From the cell containing the given text, extract its center point as (X, Y) coordinate. 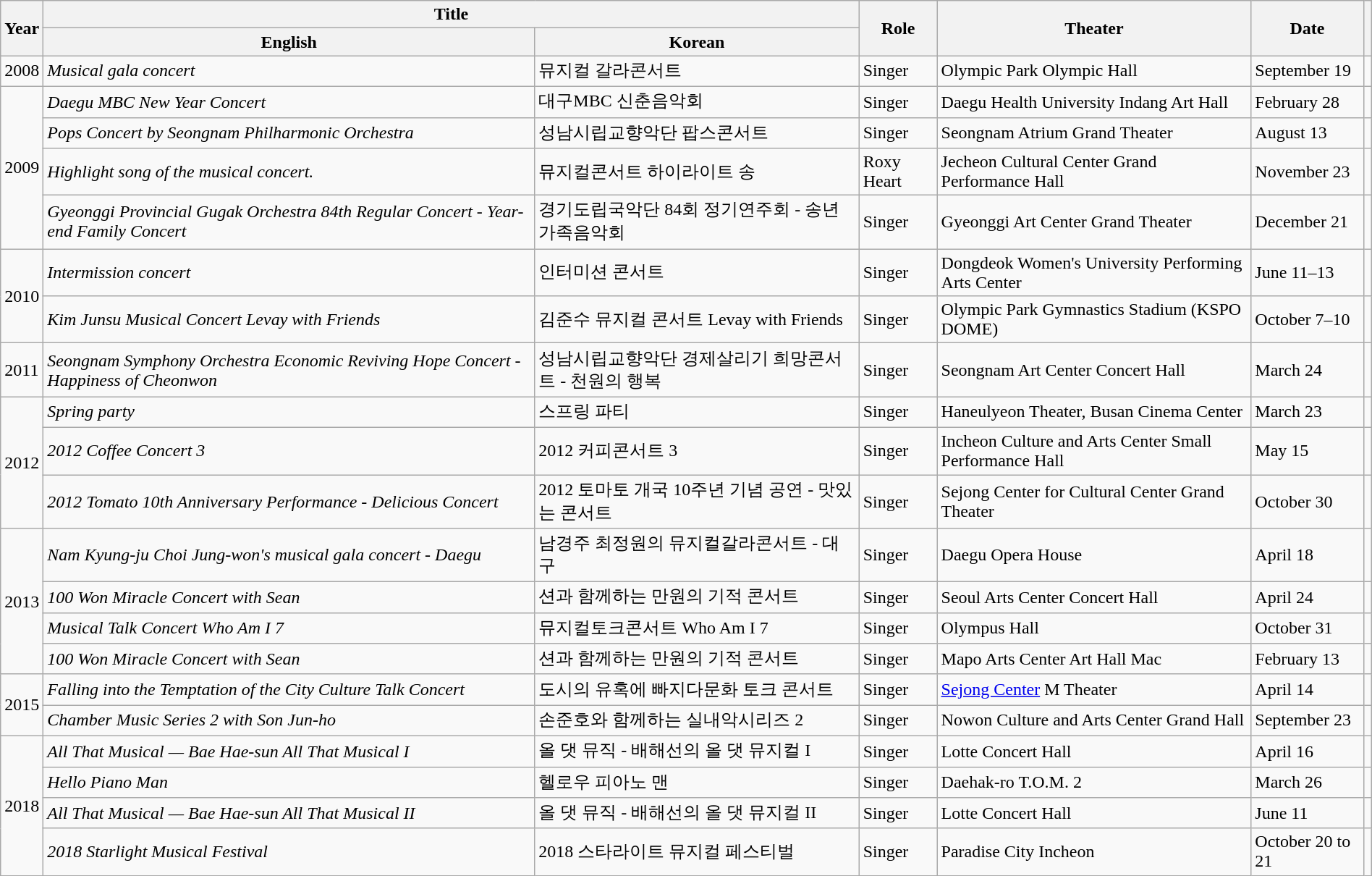
Gyeonggi Provincial Gugak Orchestra 84th Regular Concert - Year-end Family Concert (289, 222)
Mapo Arts Center Art Hall Mac (1094, 659)
도시의 유혹에 빠지다문화 토크 콘서트 (697, 689)
뮤지컬콘서트 하이라이트 송 (697, 172)
February 28 (1307, 101)
Kim Junsu Musical Concert Levay with Friends (289, 320)
Nowon Culture and Arts Center Grand Hall (1094, 721)
2018 (22, 805)
Daehak-ro T.O.M. 2 (1094, 782)
뮤지컬 갈라콘서트 (697, 71)
October 7–10 (1307, 320)
May 15 (1307, 450)
2012 토마토 개국 10주년 기념 공연 - 맛있는 콘서트 (697, 502)
2012 (22, 463)
October 30 (1307, 502)
March 24 (1307, 370)
2015 (22, 705)
June 11–13 (1307, 272)
Title (452, 14)
Hello Piano Man (289, 782)
Year (22, 28)
헬로우 피아노 맨 (697, 782)
Falling into the Temptation of the City Culture Talk Concert (289, 689)
English (289, 42)
Seoul Arts Center Concert Hall (1094, 598)
Seongnam Symphony Orchestra Economic Reviving Hope Concert - Happiness of Cheonwon (289, 370)
November 23 (1307, 172)
September 19 (1307, 71)
인터미션 콘서트 (697, 272)
All That Musical — Bae Hae-sun All That Musical I (289, 751)
Daegu Health University Indang Art Hall (1094, 101)
October 20 to 21 (1307, 851)
올 댓 뮤직 - 배해선의 올 댓 뮤지컬 I (697, 751)
March 26 (1307, 782)
February 13 (1307, 659)
2013 (22, 602)
Olympic Park Gymnastics Stadium (KSPO DOME) (1094, 320)
대구MBC 신춘음악회 (697, 101)
September 23 (1307, 721)
Seongnam Art Center Concert Hall (1094, 370)
April 24 (1307, 598)
October 31 (1307, 628)
2012 Coffee Concert 3 (289, 450)
Sejong Center for Cultural Center Grand Theater (1094, 502)
남경주 최정원의 뮤지컬갈라콘서트 - 대구 (697, 555)
Olympic Park Olympic Hall (1094, 71)
김준수 뮤지컬 콘서트 Levay with Friends (697, 320)
2009 (22, 167)
Paradise City Incheon (1094, 851)
June 11 (1307, 814)
Date (1307, 28)
Spring party (289, 413)
뮤지컬토크콘서트 Who Am I 7 (697, 628)
스프링 파티 (697, 413)
March 23 (1307, 413)
April 16 (1307, 751)
Musical gala concert (289, 71)
손준호와 함께하는 실내악시리즈 2 (697, 721)
올 댓 뮤직 - 배해선의 올 댓 뮤지컬 II (697, 814)
Korean (697, 42)
Pops Concert by Seongnam Philharmonic Orchestra (289, 133)
August 13 (1307, 133)
All That Musical — Bae Hae-sun All That Musical II (289, 814)
April 18 (1307, 555)
2008 (22, 71)
December 21 (1307, 222)
성남시립교향악단 경제살리기 희망콘서트 - 천원의 행복 (697, 370)
Haneulyeon Theater, Busan Cinema Center (1094, 413)
Intermission concert (289, 272)
2012 Tomato 10th Anniversary Performance - Delicious Concert (289, 502)
2018 스타라이트 뮤지컬 페스티벌 (697, 851)
April 14 (1307, 689)
2018 Starlight Musical Festival (289, 851)
Chamber Music Series 2 with Son Jun-ho (289, 721)
경기도립국악단 84회 정기연주회 - 송년가족음악회 (697, 222)
성남시립교향악단 팝스콘서트 (697, 133)
Roxy Heart (898, 172)
Daegu MBC New Year Concert (289, 101)
Musical Talk Concert Who Am I 7 (289, 628)
Highlight song of the musical concert. (289, 172)
Jecheon Cultural Center Grand Performance Hall (1094, 172)
Role (898, 28)
Incheon Culture and Arts Center Small Performance Hall (1094, 450)
Gyeonggi Art Center Grand Theater (1094, 222)
2012 커피콘서트 3 (697, 450)
Theater (1094, 28)
Nam Kyung-ju Choi Jung-won's musical gala concert - Daegu (289, 555)
Olympus Hall (1094, 628)
2010 (22, 296)
Sejong Center M Theater (1094, 689)
Seongnam Atrium Grand Theater (1094, 133)
2011 (22, 370)
Daegu Opera House (1094, 555)
Dongdeok Women's University Performing Arts Center (1094, 272)
